Provide the [x, y] coordinate of the cell's center where the given text is located.  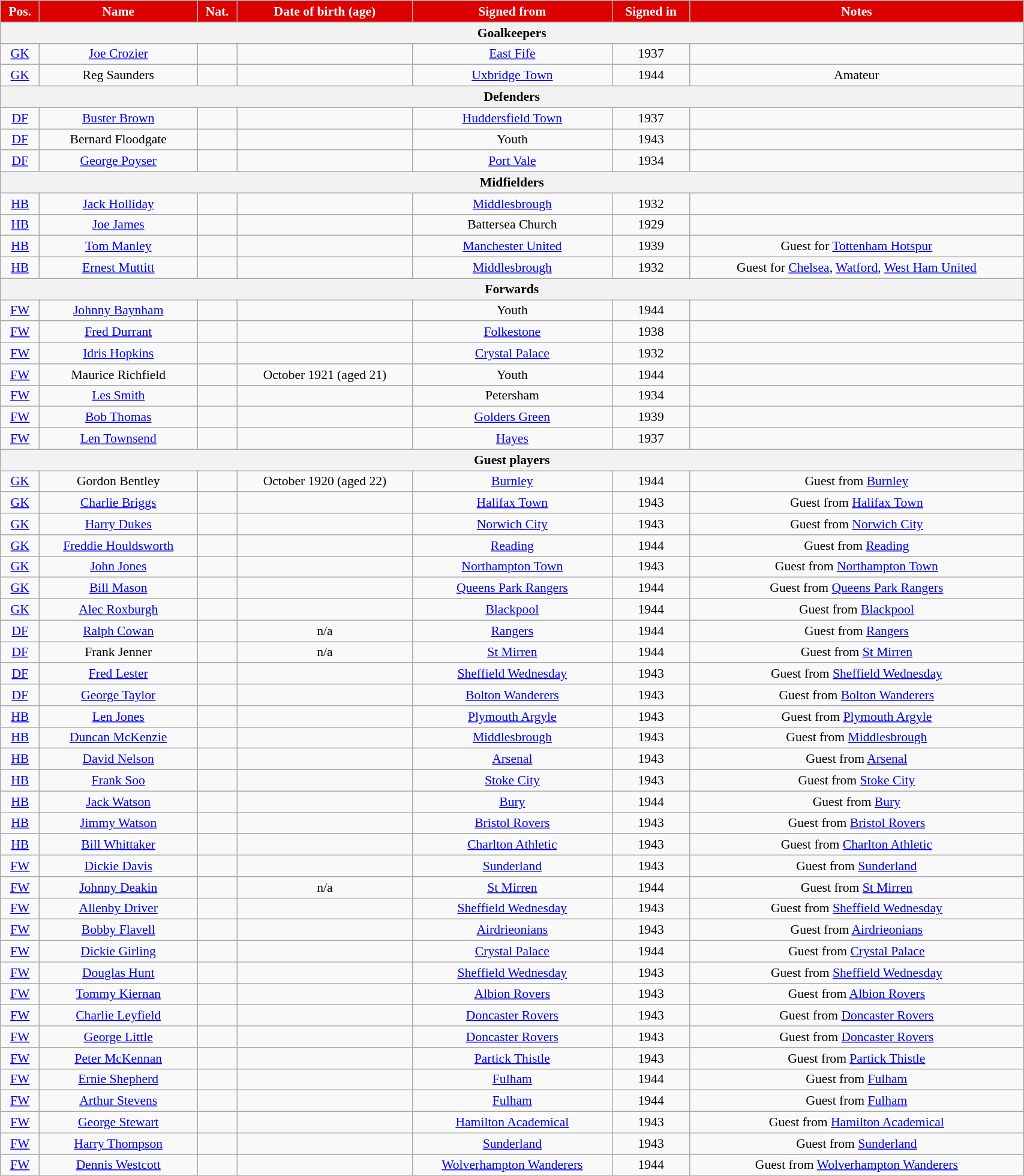
Guest from Bolton Wanderers [857, 695]
Joe James [119, 225]
Guest from Middlesbrough [857, 738]
Charlie Leyfield [119, 1016]
Idris Hopkins [119, 353]
Partick Thistle [512, 1058]
George Poyser [119, 161]
October 1921 (aged 21) [325, 375]
Tom Manley [119, 246]
Frank Soo [119, 781]
Guest for Chelsea, Watford, West Ham United [857, 268]
David Nelson [119, 759]
Frank Jenner [119, 652]
Name [119, 11]
Goalkeepers [512, 33]
Guest from Crystal Palace [857, 952]
George Little [119, 1037]
Plymouth Argyle [512, 717]
Guest from Rangers [857, 631]
Guest from Hamilton Academical [857, 1123]
Reading [512, 546]
Port Vale [512, 161]
Wolverhampton Wanderers [512, 1165]
Dickie Girling [119, 952]
Guest from Queens Park Rangers [857, 588]
Nat. [217, 11]
Golders Green [512, 417]
Folkestone [512, 332]
East Fife [512, 54]
Charlton Athletic [512, 845]
George Taylor [119, 695]
Bernard Floodgate [119, 140]
Bolton Wanderers [512, 695]
Date of birth (age) [325, 11]
1938 [651, 332]
Guest from Norwich City [857, 524]
Arthur Stevens [119, 1101]
Len Townsend [119, 439]
Guest from Stoke City [857, 781]
Ralph Cowan [119, 631]
Albion Rovers [512, 994]
Guest from Airdrieonians [857, 930]
Bury [512, 802]
Signed in [651, 11]
Jack Holliday [119, 204]
Forwards [512, 289]
Arsenal [512, 759]
Rangers [512, 631]
Bristol Rovers [512, 823]
Stoke City [512, 781]
Defenders [512, 97]
Len Jones [119, 717]
Guest from Charlton Athletic [857, 845]
Johnny Baynham [119, 311]
Uxbridge Town [512, 76]
Hayes [512, 439]
Hamilton Academical [512, 1123]
Guest for Tottenham Hotspur [857, 246]
Guest from Bristol Rovers [857, 823]
Reg Saunders [119, 76]
Fred Lester [119, 674]
Petersham [512, 396]
Les Smith [119, 396]
Dickie Davis [119, 866]
Guest from Northampton Town [857, 567]
Jimmy Watson [119, 823]
John Jones [119, 567]
Guest from Burnley [857, 482]
Norwich City [512, 524]
Notes [857, 11]
Buster Brown [119, 118]
Blackpool [512, 610]
Guest from Reading [857, 546]
Ernest Muttitt [119, 268]
Huddersfield Town [512, 118]
Airdrieonians [512, 930]
Guest from Blackpool [857, 610]
Tommy Kiernan [119, 994]
Queens Park Rangers [512, 588]
Dennis Westcott [119, 1165]
Bill Whittaker [119, 845]
Guest from Bury [857, 802]
Guest from Albion Rovers [857, 994]
Amateur [857, 76]
Manchester United [512, 246]
Maurice Richfield [119, 375]
George Stewart [119, 1123]
Battersea Church [512, 225]
Pos. [20, 11]
Fred Durrant [119, 332]
Alec Roxburgh [119, 610]
Joe Crozier [119, 54]
Peter McKennan [119, 1058]
Freddie Houldsworth [119, 546]
Allenby Driver [119, 909]
1929 [651, 225]
Jack Watson [119, 802]
Guest from Wolverhampton Wanderers [857, 1165]
Burnley [512, 482]
Guest from Halifax Town [857, 503]
Bob Thomas [119, 417]
Bill Mason [119, 588]
Guest from Plymouth Argyle [857, 717]
Duncan McKenzie [119, 738]
Midfielders [512, 182]
Signed from [512, 11]
Johnny Deakin [119, 888]
Gordon Bentley [119, 482]
Harry Thompson [119, 1144]
Guest from Partick Thistle [857, 1058]
Harry Dukes [119, 524]
October 1920 (aged 22) [325, 482]
Guest players [512, 460]
Halifax Town [512, 503]
Northampton Town [512, 567]
Charlie Briggs [119, 503]
Bobby Flavell [119, 930]
Guest from Arsenal [857, 759]
Ernie Shepherd [119, 1079]
Douglas Hunt [119, 973]
